Find where the given text appears and provide that cell's center as [X, Y] coordinate. 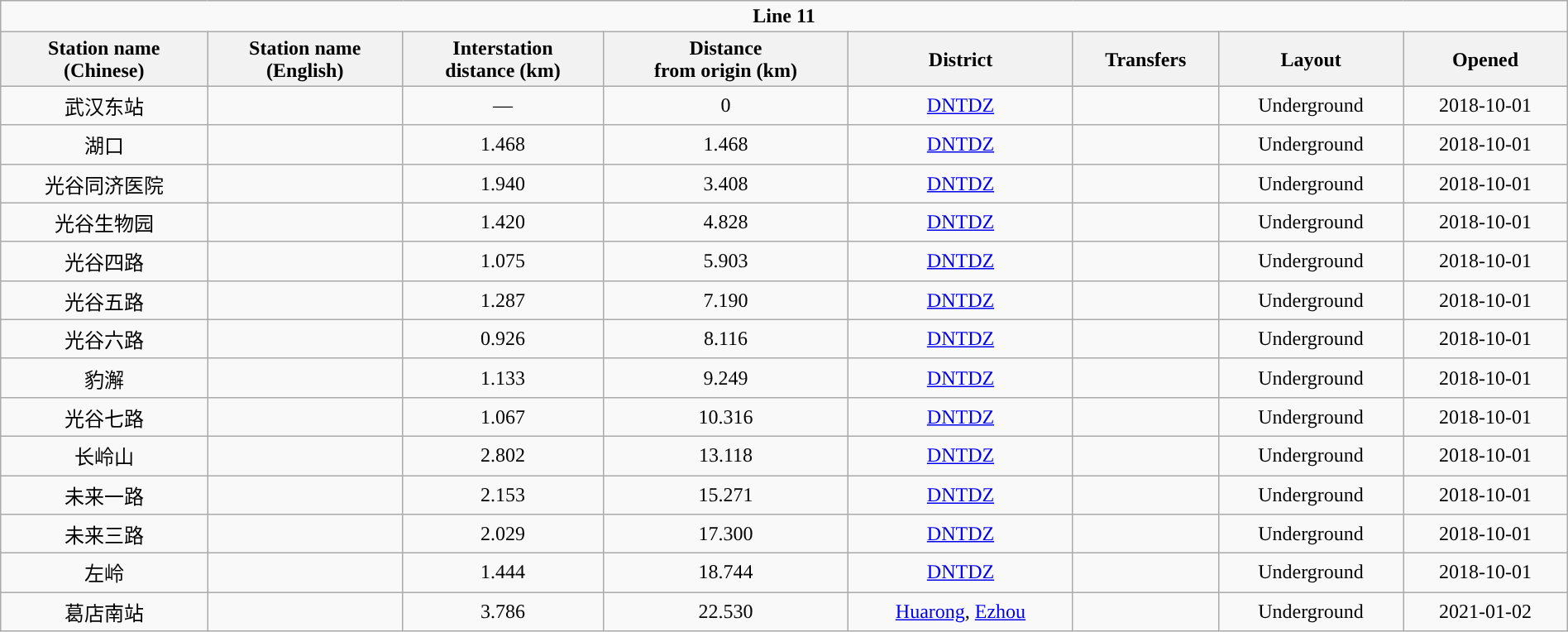
未来一路 [104, 495]
未来三路 [104, 534]
3.786 [503, 612]
葛店南站 [104, 612]
Interstationdistance (km) [503, 60]
8.116 [726, 339]
District [961, 60]
2.029 [503, 534]
Station name(Chinese) [104, 60]
0 [726, 106]
湖口 [104, 144]
Station name(English) [305, 60]
Opened [1485, 60]
Layout [1310, 60]
0.926 [503, 339]
光谷六路 [104, 339]
1.444 [503, 572]
1.075 [503, 261]
13.118 [726, 455]
武汉东站 [104, 106]
1.287 [503, 299]
光谷同济医院 [104, 184]
1.133 [503, 377]
7.190 [726, 299]
2.802 [503, 455]
Transfers [1145, 60]
1.420 [503, 222]
1.940 [503, 184]
长岭山 [104, 455]
光谷五路 [104, 299]
2021-01-02 [1485, 612]
4.828 [726, 222]
Line 11 [784, 17]
2.153 [503, 495]
— [503, 106]
18.744 [726, 572]
Huarong, Ezhou [961, 612]
5.903 [726, 261]
左岭 [104, 572]
10.316 [726, 417]
9.249 [726, 377]
Distancefrom origin (km) [726, 60]
豹澥 [104, 377]
光谷四路 [104, 261]
17.300 [726, 534]
15.271 [726, 495]
3.408 [726, 184]
光谷生物园 [104, 222]
1.067 [503, 417]
光谷七路 [104, 417]
22.530 [726, 612]
